Find where the given text appears and provide that cell's center as [x, y] coordinate. 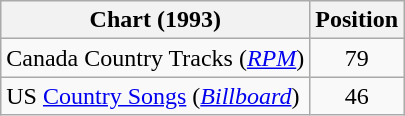
79 [357, 58]
Canada Country Tracks (RPM) [156, 58]
46 [357, 96]
US Country Songs (Billboard) [156, 96]
Position [357, 20]
Chart (1993) [156, 20]
